Find where the given text appears and provide that cell's center as [X, Y] coordinate. 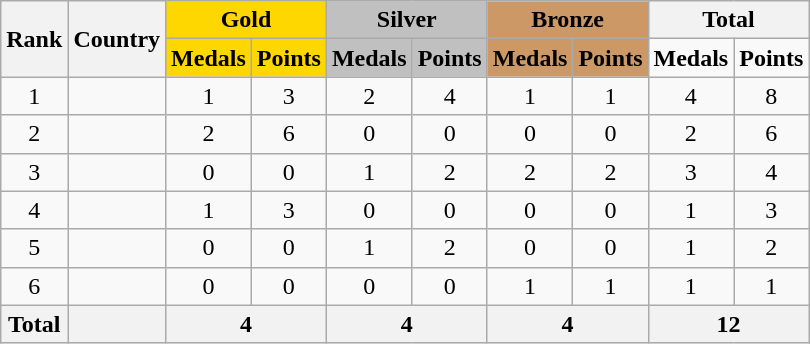
Silver [406, 20]
Rank [34, 39]
Gold [246, 20]
8 [772, 96]
5 [34, 248]
Bronze [568, 20]
Country [117, 39]
12 [728, 324]
